Return (X, Y) of the center of cell containing provided text 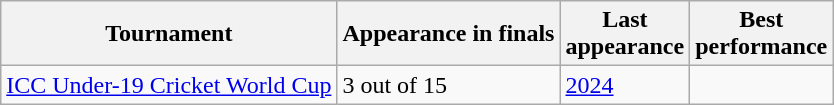
2024 (625, 85)
Appearance in finals (448, 34)
3 out of 15 (448, 85)
ICC Under-19 Cricket World Cup (169, 85)
Bestperformance (762, 34)
Lastappearance (625, 34)
Tournament (169, 34)
